From the cell containing the given text, extract its center point as (X, Y) coordinate. 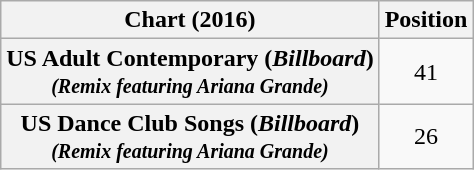
Chart (2016) (190, 20)
US Dance Club Songs (Billboard)(Remix featuring Ariana Grande) (190, 136)
US Adult Contemporary (Billboard)(Remix featuring Ariana Grande) (190, 72)
Position (426, 20)
41 (426, 72)
26 (426, 136)
